Find where the given text appears and provide that cell's center as (X, Y) coordinate. 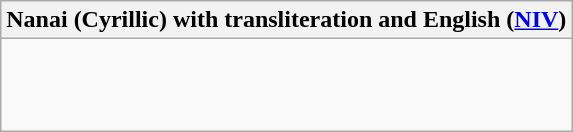
Nanai (Cyrillic) with transliteration and English (NIV) (286, 20)
